For the text-containing cell, return its midpoint in (x, y) coordinate format. 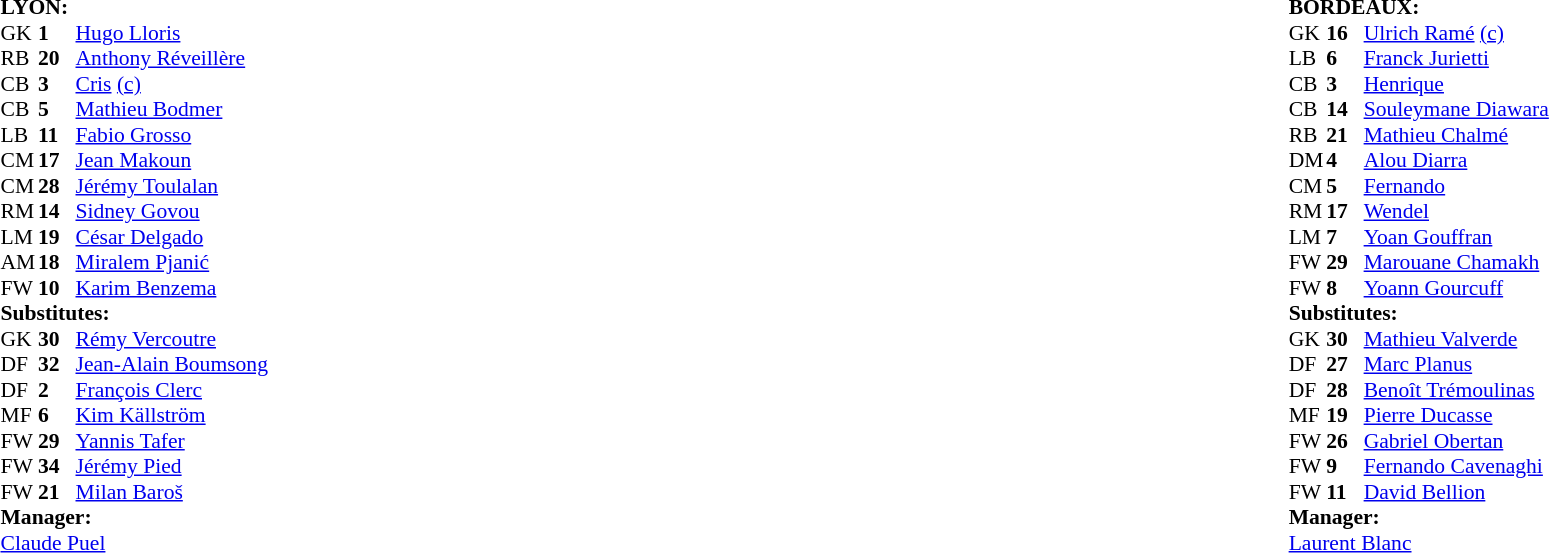
Fabio Grosso (172, 135)
Pierre Ducasse (1456, 415)
Henrique (1456, 84)
Franck Jurietti (1456, 59)
Jean-Alain Boumsong (172, 365)
Sidney Govou (172, 211)
César Delgado (172, 237)
Marouane Chamakh (1456, 263)
26 (1345, 441)
David Bellion (1456, 492)
Kim Källström (172, 415)
16 (1345, 33)
20 (57, 59)
Fernando (1456, 186)
34 (57, 467)
Rémy Vercoutre (172, 339)
Miralem Pjanić (172, 263)
Fernando Cavenaghi (1456, 467)
Mathieu Chalmé (1456, 135)
8 (1345, 288)
Wendel (1456, 211)
Jean Makoun (172, 161)
Yoann Gourcuff (1456, 288)
9 (1345, 467)
Alou Diarra (1456, 161)
4 (1345, 161)
AM (19, 263)
Jérémy Pied (172, 467)
DM (1308, 161)
Marc Planus (1456, 365)
Yoan Gouffran (1456, 237)
Anthony Réveillère (172, 59)
27 (1345, 365)
François Clerc (172, 390)
Mathieu Valverde (1456, 339)
Ulrich Ramé (c) (1456, 33)
Souleymane Diawara (1456, 109)
Cris (c) (172, 84)
Milan Baroš (172, 492)
32 (57, 365)
Gabriel Obertan (1456, 441)
Karim Benzema (172, 288)
Benoît Trémoulinas (1456, 390)
Yannis Tafer (172, 441)
1 (57, 33)
10 (57, 288)
Mathieu Bodmer (172, 109)
7 (1345, 237)
Hugo Lloris (172, 33)
Jérémy Toulalan (172, 186)
18 (57, 263)
2 (57, 390)
